Find where the given text appears and provide that cell's center as (x, y) coordinate. 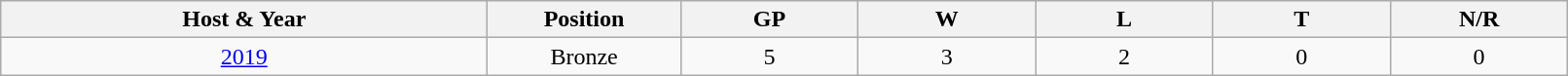
T (1301, 19)
Position (584, 19)
2019 (244, 57)
W (947, 19)
3 (947, 57)
L (1124, 19)
Bronze (584, 57)
N/R (1478, 19)
Host & Year (244, 19)
5 (769, 57)
GP (769, 19)
2 (1124, 57)
